Output the [X, Y] coordinate of the center of the cell containing the given text.  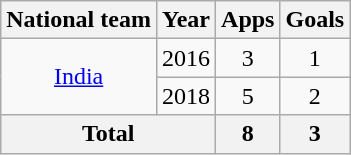
Goals [315, 20]
National team [79, 20]
Total [108, 134]
2 [315, 96]
2018 [186, 96]
2016 [186, 58]
Year [186, 20]
5 [248, 96]
India [79, 77]
8 [248, 134]
1 [315, 58]
Apps [248, 20]
